Provide the (x, y) coordinate of the cell's center where the given text is located.  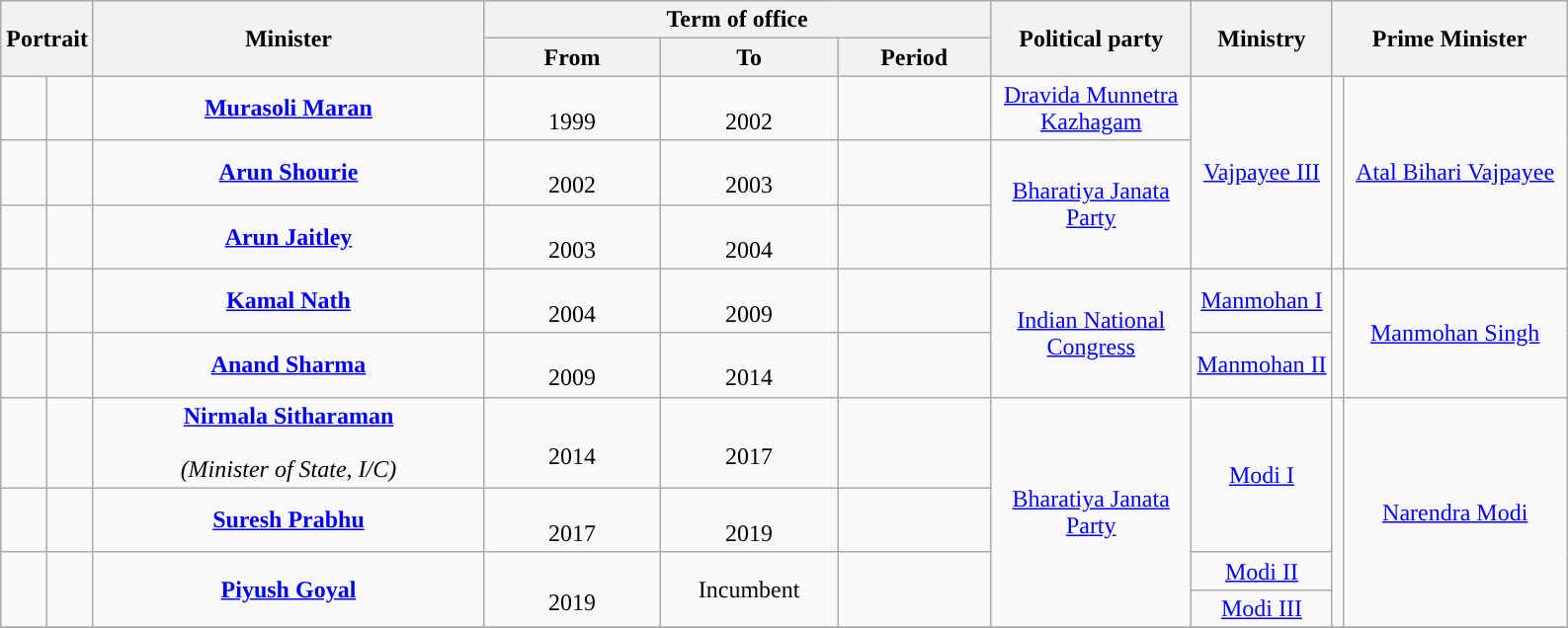
Prime Minister (1449, 39)
Arun Shourie (289, 172)
1999 (571, 109)
Manmohan II (1262, 365)
Dravida Munnetra Kazhagam (1091, 109)
From (571, 57)
Piyush Goyal (289, 589)
Political party (1091, 39)
Nirmala Sitharaman(Minister of State, I/C) (289, 442)
To (749, 57)
Kamal Nath (289, 300)
Modi II (1262, 571)
Suresh Prabhu (289, 519)
Term of office (737, 20)
Anand Sharma (289, 365)
Murasoli Maran (289, 109)
Portrait (47, 39)
Ministry (1262, 39)
Modi I (1262, 474)
Narendra Modi (1454, 511)
Arun Jaitley (289, 237)
Atal Bihari Vajpayee (1454, 172)
Vajpayee III (1262, 172)
Manmohan Singh (1454, 333)
Manmohan I (1262, 300)
Minister (289, 39)
Incumbent (749, 589)
Period (915, 57)
Indian National Congress (1091, 333)
Modi III (1262, 608)
